Extract the [x, y] coordinate from the center of the cell holding the provided text.  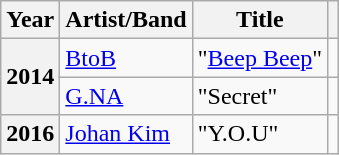
Artist/Band [126, 20]
Year [30, 20]
BtoB [126, 58]
G.NA [126, 96]
2014 [30, 77]
Johan Kim [126, 134]
2016 [30, 134]
"Y.O.U" [260, 134]
"Secret" [260, 96]
Title [260, 20]
"Beep Beep" [260, 58]
